Output the (x, y) coordinate of the center of the cell containing the given text.  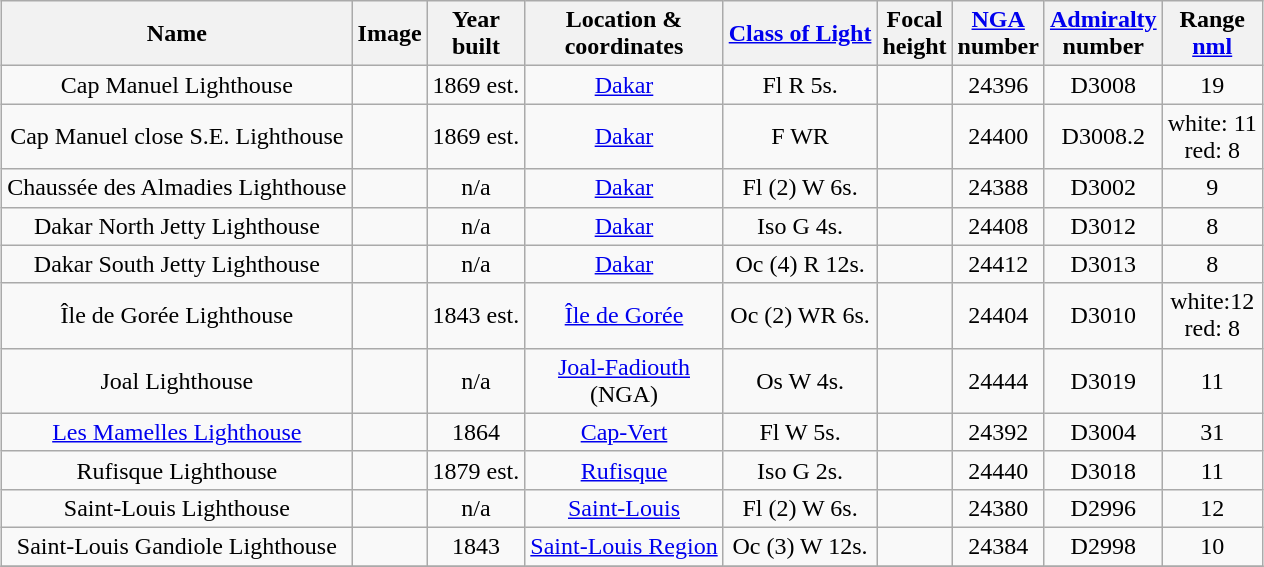
Rufisque (624, 470)
1879 est. (476, 470)
24440 (998, 470)
24380 (998, 508)
F WR (800, 136)
white: 11red: 8 (1212, 136)
Focalheight (914, 34)
9 (1212, 188)
Location & coordinates (624, 34)
Oc (3) W 12s. (800, 546)
Saint-Louis Region (624, 546)
Saint-Louis (624, 508)
Chaussée des Almadies Lighthouse (177, 188)
12 (1212, 508)
24396 (998, 85)
Joal Lighthouse (177, 380)
D3002 (1103, 188)
1843 (476, 546)
Les Mamelles Lighthouse (177, 432)
24392 (998, 432)
white:12red: 8 (1212, 316)
D3012 (1103, 226)
D3018 (1103, 470)
D2998 (1103, 546)
31 (1212, 432)
Admiraltynumber (1103, 34)
24404 (998, 316)
Fl R 5s. (800, 85)
Île de Gorée Lighthouse (177, 316)
Image (390, 34)
Saint-Louis Gandiole Lighthouse (177, 546)
24444 (998, 380)
19 (1212, 85)
Os W 4s. (800, 380)
Name (177, 34)
D3010 (1103, 316)
D3013 (1103, 264)
Iso G 4s. (800, 226)
Dakar North Jetty Lighthouse (177, 226)
24408 (998, 226)
Fl W 5s. (800, 432)
D3008 (1103, 85)
D2996 (1103, 508)
NGAnumber (998, 34)
24384 (998, 546)
Joal-Fadiouth (NGA) (624, 380)
D3019 (1103, 380)
Saint-Louis Lighthouse (177, 508)
1864 (476, 432)
Cap-Vert (624, 432)
Iso G 2s. (800, 470)
24388 (998, 188)
Dakar South Jetty Lighthouse (177, 264)
Cap Manuel close S.E. Lighthouse (177, 136)
Oc (4) R 12s. (800, 264)
Rangenml (1212, 34)
D3008.2 (1103, 136)
Cap Manuel Lighthouse (177, 85)
Yearbuilt (476, 34)
Rufisque Lighthouse (177, 470)
24400 (998, 136)
Oc (2) WR 6s. (800, 316)
Class of Light (800, 34)
D3004 (1103, 432)
1843 est. (476, 316)
Île de Gorée (624, 316)
10 (1212, 546)
24412 (998, 264)
